From the cell containing the given text, extract its center point as [X, Y] coordinate. 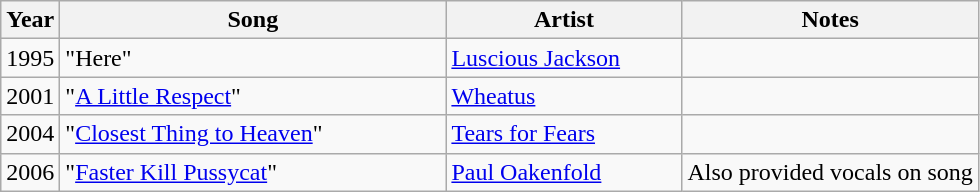
Paul Oakenfold [564, 172]
2001 [30, 96]
1995 [30, 58]
Wheatus [564, 96]
Song [253, 20]
Artist [564, 20]
"Closest Thing to Heaven" [253, 134]
Also provided vocals on song [830, 172]
Notes [830, 20]
2006 [30, 172]
Tears for Fears [564, 134]
Year [30, 20]
"A Little Respect" [253, 96]
"Faster Kill Pussycat" [253, 172]
2004 [30, 134]
Luscious Jackson [564, 58]
"Here" [253, 58]
